Locate the cell with the specified text and output its [X, Y] center coordinate. 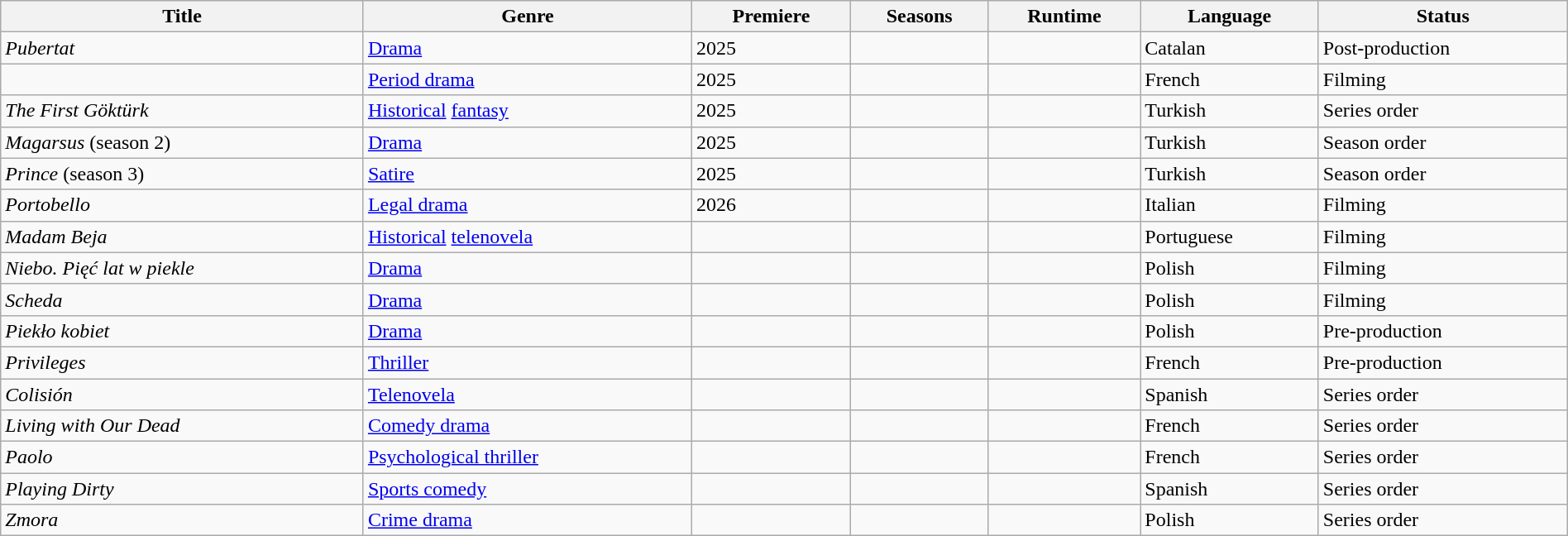
Thriller [528, 362]
The First Göktürk [182, 111]
Comedy drama [528, 426]
Colisión [182, 395]
2026 [772, 205]
Living with Our Dead [182, 426]
Status [1442, 17]
Crime drama [528, 520]
Zmora [182, 520]
Title [182, 17]
Paolo [182, 457]
Legal drama [528, 205]
Portobello [182, 205]
Premiere [772, 17]
Magarsus (season 2) [182, 142]
Runtime [1064, 17]
Niebo. Pięć lat w piekle [182, 268]
Seasons [920, 17]
Psychological thriller [528, 457]
Playing Dirty [182, 489]
Prince (season 3) [182, 174]
Catalan [1229, 48]
Telenovela [528, 395]
Madam Beja [182, 237]
Italian [1229, 205]
Historical telenovela [528, 237]
Historical fantasy [528, 111]
Language [1229, 17]
Post-production [1442, 48]
Privileges [182, 362]
Pubertat [182, 48]
Genre [528, 17]
Portuguese [1229, 237]
Sports comedy [528, 489]
Period drama [528, 79]
Satire [528, 174]
Scheda [182, 299]
Piekło kobiet [182, 331]
